Provide the (x, y) coordinate of the cell's center where the given text is located.  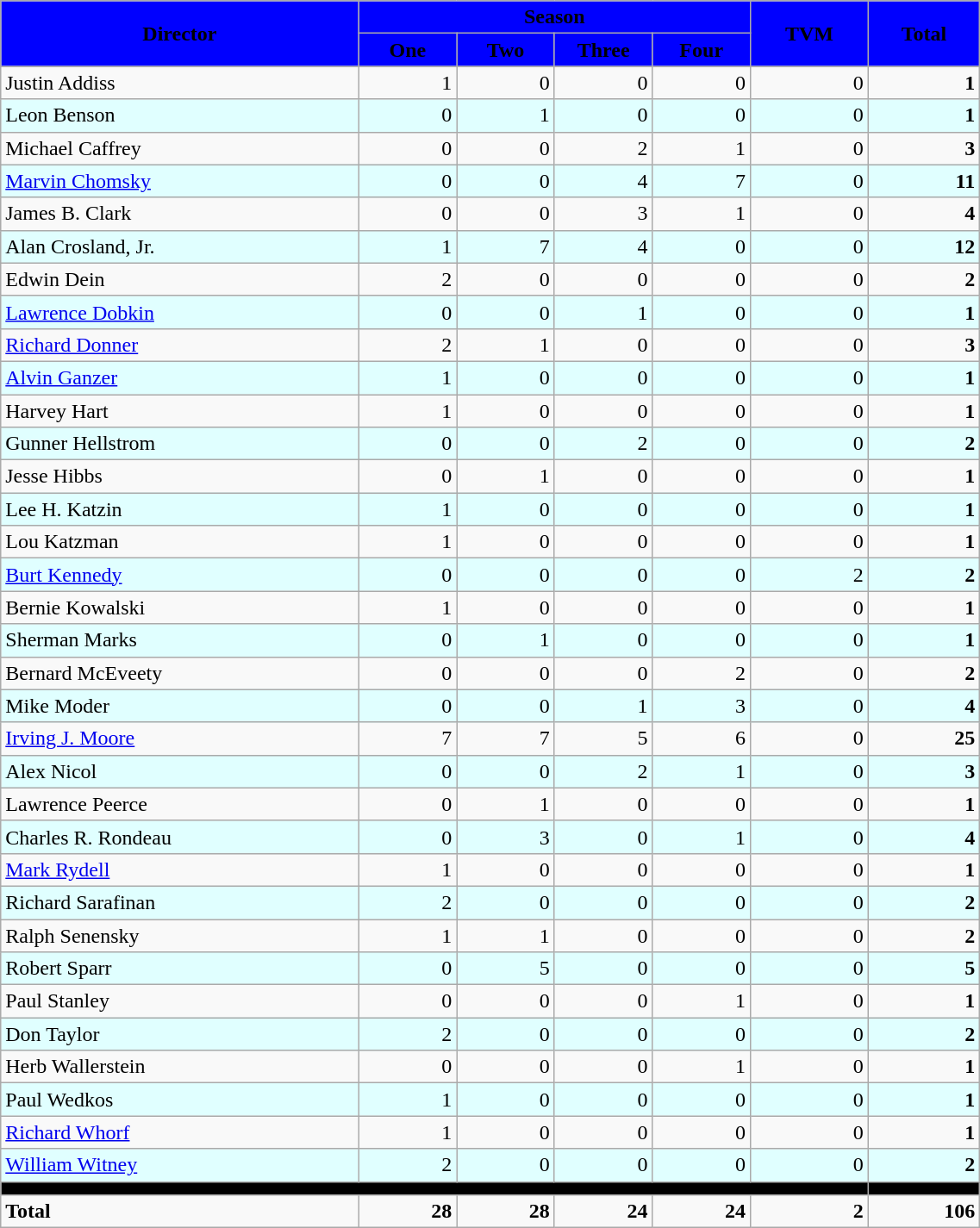
Justin Addiss (179, 83)
One (408, 50)
11 (924, 181)
106 (924, 1212)
Herb Wallerstein (179, 1067)
Ralph Senensky (179, 935)
Director (179, 34)
Bernard McEveety (179, 673)
Mark Rydell (179, 870)
Paul Wedkos (179, 1100)
Burt Kennedy (179, 575)
William Witney (179, 1165)
Alvin Ganzer (179, 377)
Sherman Marks (179, 640)
Leon Benson (179, 115)
6 (702, 739)
Lou Katzman (179, 542)
Irving J. Moore (179, 739)
Lawrence Peerce (179, 804)
Season (554, 17)
Three (603, 50)
Gunner Hellstrom (179, 444)
Richard Whorf (179, 1132)
Don Taylor (179, 1034)
Marvin Chomsky (179, 181)
Richard Sarafinan (179, 902)
Harvey Hart (179, 411)
Bernie Kowalski (179, 608)
Richard Donner (179, 345)
Lee H. Katzin (179, 509)
Four (702, 50)
Robert Sparr (179, 969)
Charles R. Rondeau (179, 837)
Michael Caffrey (179, 148)
12 (924, 246)
Two (506, 50)
Lawrence Dobkin (179, 312)
Alex Nicol (179, 771)
Paul Stanley (179, 1001)
Edwin Dein (179, 279)
Jesse Hibbs (179, 477)
Alan Crosland, Jr. (179, 246)
Mike Moder (179, 706)
25 (924, 739)
TVM (810, 34)
James B. Clark (179, 214)
